Identify which cell holds the provided text, then report its (x, y) central coordinate. 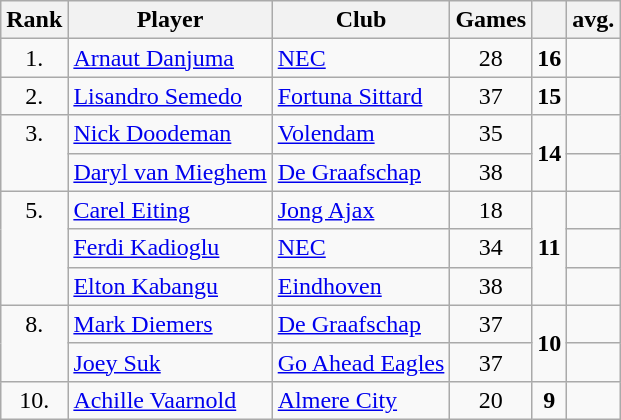
Mark Diemers (170, 324)
Carel Eiting (170, 210)
9 (550, 400)
2. (34, 96)
Almere City (361, 400)
8. (34, 343)
Ferdi Kadioglu (170, 248)
Jong Ajax (361, 210)
16 (550, 58)
Arnaut Danjuma (170, 58)
14 (550, 153)
Lisandro Semedo (170, 96)
Eindhoven (361, 286)
10 (550, 343)
Rank (34, 20)
avg. (594, 20)
Fortuna Sittard (361, 96)
Nick Doodeman (170, 134)
34 (491, 248)
10. (34, 400)
35 (491, 134)
18 (491, 210)
Elton Kabangu (170, 286)
Joey Suk (170, 362)
20 (491, 400)
Player (170, 20)
5. (34, 248)
Volendam (361, 134)
11 (550, 248)
1. (34, 58)
28 (491, 58)
15 (550, 96)
Achille Vaarnold (170, 400)
Club (361, 20)
Games (491, 20)
3. (34, 153)
Daryl van Mieghem (170, 172)
Go Ahead Eagles (361, 362)
